Return the [X, Y] coordinate for the center point of the cell that contains the specified text.  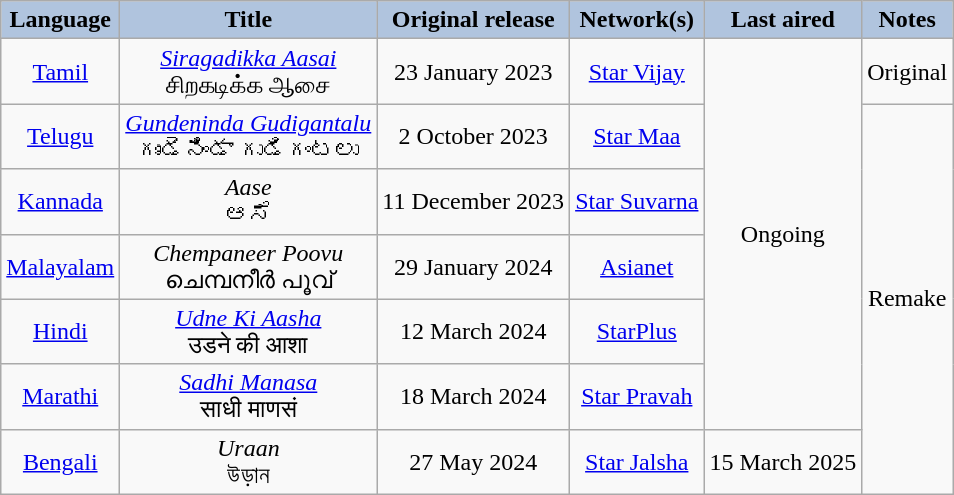
Title [248, 20]
Star Maa [637, 136]
Star Pravah [637, 396]
Telugu [60, 136]
Network(s) [637, 20]
Sadhi Manasa साधी माणसं [248, 396]
Siragadikka Aasai சிறகடிக்க ஆசை [248, 72]
Original [908, 72]
Bengali [60, 462]
Gundeninda Gudigantalu గుండెనిండా గుడిగంటలు [248, 136]
Udne Ki Aasha उडने की आशा [248, 332]
Original release [474, 20]
18 March 2024 [474, 396]
Malayalam [60, 266]
Star Suvarna [637, 202]
Marathi [60, 396]
27 May 2024 [474, 462]
Aase ಆಸೆ [248, 202]
Notes [908, 20]
Language [60, 20]
Asianet [637, 266]
Hindi [60, 332]
29 January 2024 [474, 266]
Ongoing [783, 234]
12 March 2024 [474, 332]
Last aired [783, 20]
Star Vijay [637, 72]
Uraan উড়ান [248, 462]
Remake [908, 299]
23 January 2023 [474, 72]
Star Jalsha [637, 462]
2 October 2023 [474, 136]
Tamil [60, 72]
StarPlus [637, 332]
Kannada [60, 202]
15 March 2025 [783, 462]
11 December 2023 [474, 202]
Chempaneer Poovu ചെമ്പനീർ പൂവ് [248, 266]
